Pinpoint the cell where the given text exists, returning its [x, y] midpoint coordinate. 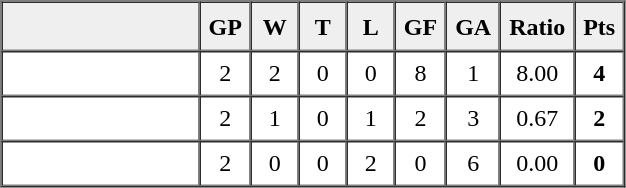
3 [473, 118]
Pts [599, 27]
4 [599, 74]
0.67 [537, 118]
8.00 [537, 74]
0.00 [537, 164]
GA [473, 27]
8 [420, 74]
Ratio [537, 27]
W [275, 27]
6 [473, 164]
L [371, 27]
GP [226, 27]
T [323, 27]
GF [420, 27]
